Output the [X, Y] coordinate of the center of the cell containing the given text.  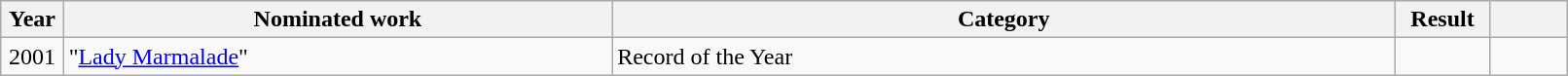
Year [32, 19]
2001 [32, 57]
"Lady Marmalade" [338, 57]
Result [1442, 19]
Record of the Year [1004, 57]
Nominated work [338, 19]
Category [1004, 19]
